Output the [X, Y] coordinate of the center of the cell containing the given text.  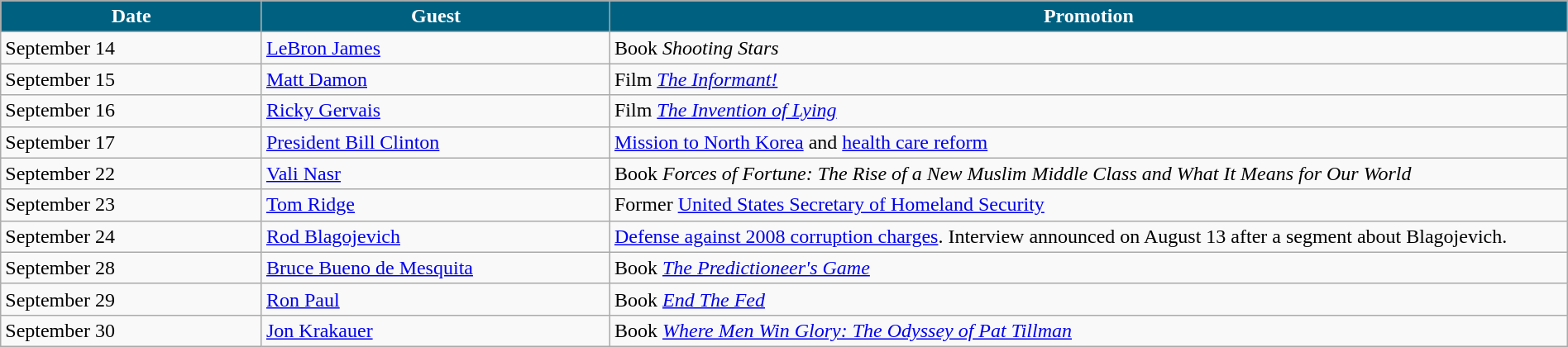
Bruce Bueno de Mesquita [435, 268]
Book The Predictioneer's Game [1088, 268]
September 17 [131, 142]
Former United States Secretary of Homeland Security [1088, 205]
September 16 [131, 111]
Jon Krakauer [435, 330]
Film The Informant! [1088, 79]
Vali Nasr [435, 173]
Guest [435, 17]
Date [131, 17]
Defense against 2008 corruption charges. Interview announced on August 13 after a segment about Blagojevich. [1088, 236]
Mission to North Korea and health care reform [1088, 142]
September 29 [131, 299]
Ricky Gervais [435, 111]
Tom Ridge [435, 205]
Book Shooting Stars [1088, 48]
Promotion [1088, 17]
September 14 [131, 48]
September 24 [131, 236]
Book Where Men Win Glory: The Odyssey of Pat Tillman [1088, 330]
Book Forces of Fortune: The Rise of a New Muslim Middle Class and What It Means for Our World [1088, 173]
September 22 [131, 173]
LeBron James [435, 48]
September 15 [131, 79]
Rod Blagojevich [435, 236]
Film The Invention of Lying [1088, 111]
Book End The Fed [1088, 299]
September 23 [131, 205]
Matt Damon [435, 79]
September 30 [131, 330]
Ron Paul [435, 299]
September 28 [131, 268]
President Bill Clinton [435, 142]
